Extract the [x, y] coordinate from the center of the cell holding the provided text.  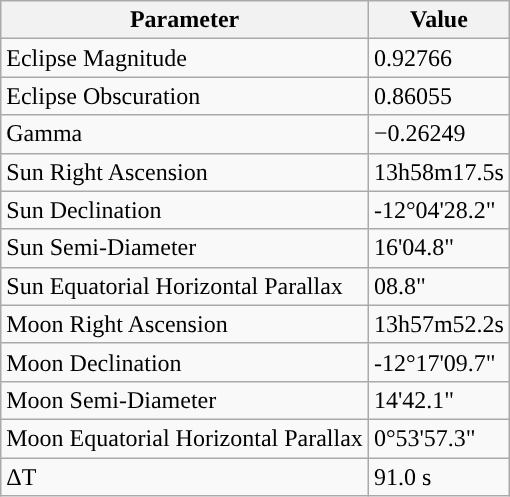
Moon Semi-Diameter [185, 400]
0°53'57.3" [438, 438]
Parameter [185, 20]
Sun Semi-Diameter [185, 248]
Sun Declination [185, 210]
Gamma [185, 134]
Moon Right Ascension [185, 324]
Value [438, 20]
91.0 s [438, 477]
13h57m52.2s [438, 324]
Eclipse Magnitude [185, 58]
08.8" [438, 286]
13h58m17.5s [438, 172]
-12°04'28.2" [438, 210]
0.92766 [438, 58]
Eclipse Obscuration [185, 96]
Sun Equatorial Horizontal Parallax [185, 286]
Sun Right Ascension [185, 172]
-12°17'09.7" [438, 362]
16'04.8" [438, 248]
14'42.1" [438, 400]
Moon Equatorial Horizontal Parallax [185, 438]
Moon Declination [185, 362]
ΔT [185, 477]
0.86055 [438, 96]
−0.26249 [438, 134]
